Return [x, y] of the center of cell containing provided text 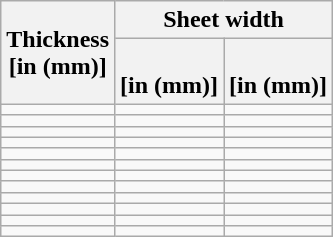
Thickness [in (mm)] [58, 52]
Sheet width [224, 20]
